Search for the cell housing the specified text and yield its (X, Y) center coordinate. 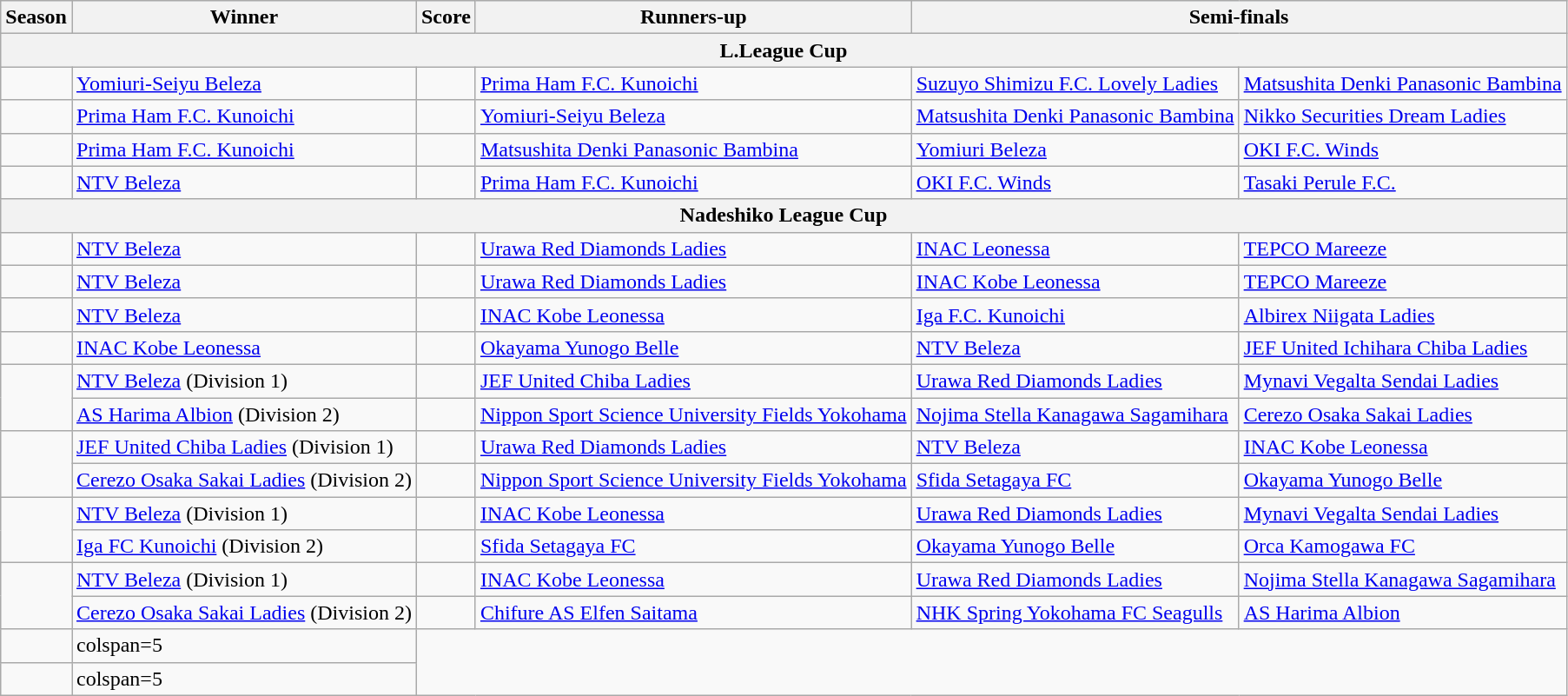
Winner (243, 17)
JEF United Ichihara Chiba Ladies (1402, 348)
Tasaki Perule F.C. (1402, 182)
Yomiuri Beleza (1075, 149)
Season (36, 17)
Cerezo Osaka Sakai Ladies (1402, 414)
AS Harima Albion (1402, 613)
Runners-up (693, 17)
Iga F.C. Kunoichi (1075, 315)
Score (446, 17)
Orca Kamogawa FC (1402, 547)
Semi-finals (1239, 17)
Albirex Niigata Ladies (1402, 315)
Chifure AS Elfen Saitama (693, 613)
Nadeshiko League Cup (784, 215)
AS Harima Albion (Division 2) (243, 414)
JEF United Chiba Ladies (Division 1) (243, 447)
Suzuyo Shimizu F.C. Lovely Ladies (1075, 83)
Iga FC Kunoichi (Division 2) (243, 547)
Nikko Securities Dream Ladies (1402, 116)
NHK Spring Yokohama FC Seagulls (1075, 613)
INAC Leonessa (1075, 249)
L.League Cup (784, 50)
JEF United Chiba Ladies (693, 381)
